Provide the [x, y] coordinate of the cell's center where the given text is located.  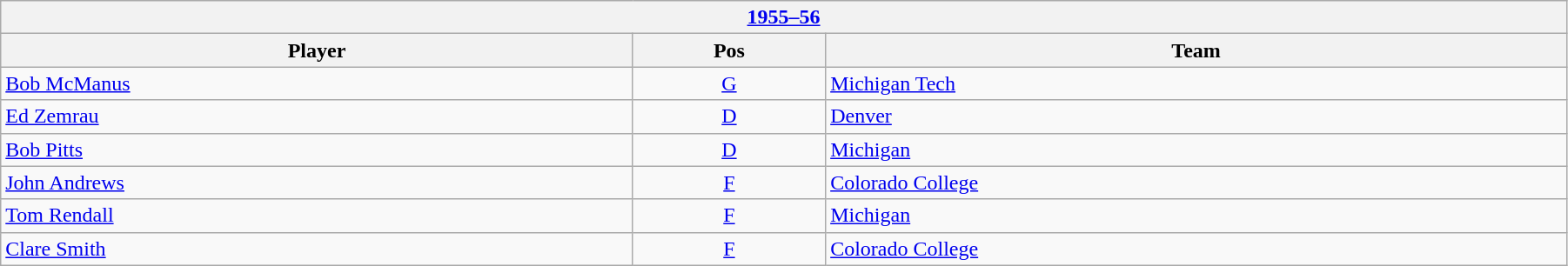
John Andrews [317, 183]
1955–56 [784, 17]
G [729, 83]
Michigan Tech [1196, 83]
Denver [1196, 116]
Player [317, 50]
Pos [729, 50]
Clare Smith [317, 249]
Team [1196, 50]
Tom Rendall [317, 216]
Bob Pitts [317, 150]
Bob McManus [317, 83]
Ed Zemrau [317, 116]
